Return (X, Y) of the center of cell containing provided text 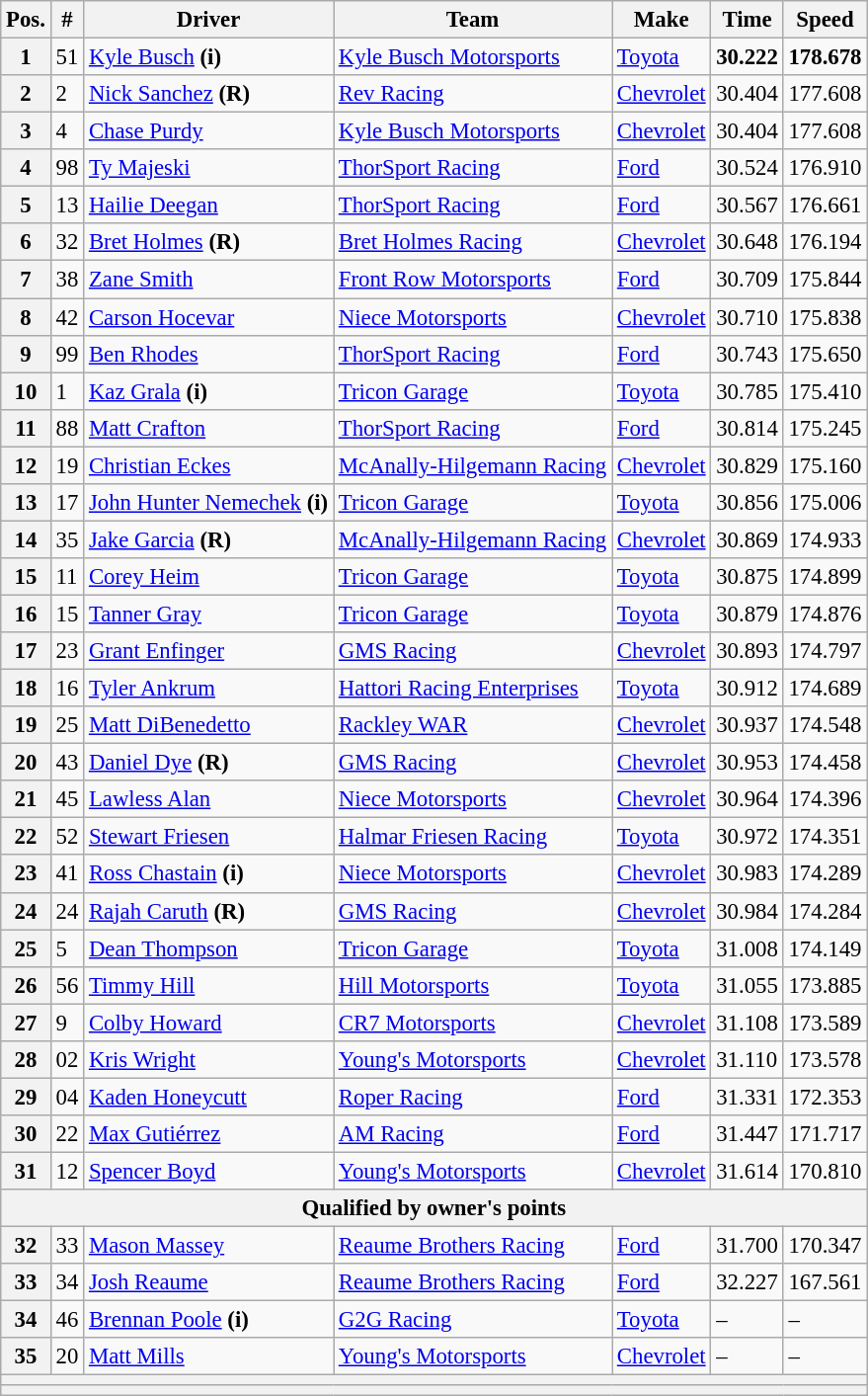
26 (26, 985)
99 (67, 354)
30.953 (747, 763)
175.006 (826, 503)
Tyler Ankrum (209, 689)
14 (26, 539)
30.893 (747, 651)
175.245 (826, 428)
30.937 (747, 725)
173.589 (826, 1023)
Kaden Honeycutt (209, 1097)
41 (67, 874)
31.331 (747, 1097)
30 (26, 1134)
30.710 (747, 317)
02 (67, 1060)
8 (26, 317)
Carson Hocevar (209, 317)
G2G Racing (473, 1320)
Kris Wright (209, 1060)
174.548 (826, 725)
30.879 (747, 614)
3 (26, 131)
30.875 (747, 577)
175.650 (826, 354)
Hattori Racing Enterprises (473, 689)
30.829 (747, 465)
Bret Holmes (R) (209, 242)
Ty Majeski (209, 168)
Nick Sanchez (R) (209, 94)
Josh Reaume (209, 1282)
175.160 (826, 465)
31 (26, 1171)
30.567 (747, 205)
32.227 (747, 1282)
174.899 (826, 577)
30.709 (747, 280)
Lawless Alan (209, 799)
174.351 (826, 837)
30.984 (747, 911)
173.885 (826, 985)
30.912 (747, 689)
Rackley WAR (473, 725)
Zane Smith (209, 280)
167.561 (826, 1282)
Daniel Dye (R) (209, 763)
Matt DiBenedetto (209, 725)
Roper Racing (473, 1097)
30.814 (747, 428)
51 (67, 57)
173.578 (826, 1060)
Halmar Friesen Racing (473, 837)
Hill Motorsports (473, 985)
6 (26, 242)
Qualified by owner's points (434, 1208)
Ross Chastain (i) (209, 874)
174.933 (826, 539)
171.717 (826, 1134)
Max Gutiérrez (209, 1134)
Ben Rhodes (209, 354)
174.458 (826, 763)
7 (26, 280)
29 (26, 1097)
AM Racing (473, 1134)
Chase Purdy (209, 131)
31.110 (747, 1060)
28 (26, 1060)
30.856 (747, 503)
CR7 Motorsports (473, 1023)
John Hunter Nemechek (i) (209, 503)
176.910 (826, 168)
46 (67, 1320)
56 (67, 985)
175.410 (826, 391)
30.869 (747, 539)
27 (26, 1023)
98 (67, 168)
175.844 (826, 280)
172.353 (826, 1097)
31.447 (747, 1134)
Bret Holmes Racing (473, 242)
Dean Thompson (209, 948)
52 (67, 837)
30.524 (747, 168)
Timmy Hill (209, 985)
Kaz Grala (i) (209, 391)
30.964 (747, 799)
Stewart Friesen (209, 837)
176.194 (826, 242)
Corey Heim (209, 577)
04 (67, 1097)
174.284 (826, 911)
38 (67, 280)
Spencer Boyd (209, 1171)
Brennan Poole (i) (209, 1320)
31.700 (747, 1246)
Rev Racing (473, 94)
Rajah Caruth (R) (209, 911)
Mason Massey (209, 1246)
174.689 (826, 689)
174.876 (826, 614)
18 (26, 689)
# (67, 20)
30.785 (747, 391)
30.972 (747, 837)
Time (747, 20)
10 (26, 391)
42 (67, 317)
Hailie Deegan (209, 205)
30.743 (747, 354)
Grant Enfinger (209, 651)
Kyle Busch (i) (209, 57)
170.810 (826, 1171)
30.222 (747, 57)
Matt Crafton (209, 428)
Matt Mills (209, 1356)
174.289 (826, 874)
Make (662, 20)
Tanner Gray (209, 614)
30.983 (747, 874)
45 (67, 799)
176.661 (826, 205)
Driver (209, 20)
31.614 (747, 1171)
31.108 (747, 1023)
31.055 (747, 985)
Speed (826, 20)
88 (67, 428)
Front Row Motorsports (473, 280)
Pos. (26, 20)
174.797 (826, 651)
178.678 (826, 57)
174.396 (826, 799)
Team (473, 20)
31.008 (747, 948)
Jake Garcia (R) (209, 539)
Colby Howard (209, 1023)
30.648 (747, 242)
21 (26, 799)
170.347 (826, 1246)
43 (67, 763)
Christian Eckes (209, 465)
175.838 (826, 317)
174.149 (826, 948)
